Locate the cell with the specified text and output its [x, y] center coordinate. 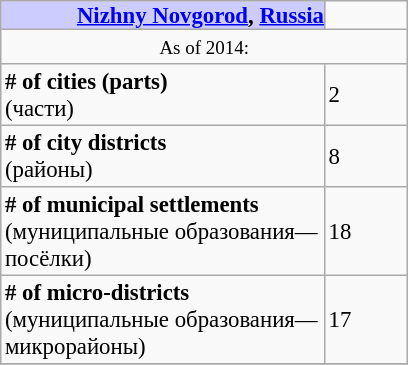
# of city districts(районы) [163, 156]
# of cities (parts)(части) [163, 95]
# of micro-districts(муниципальные образования—микрорайоны) [163, 319]
17 [366, 319]
As of 2014: [204, 46]
8 [366, 156]
18 [366, 231]
2 [366, 95]
# of municipal settlements(муниципальные образования—посёлки) [163, 231]
Nizhny Novgorod, Russia [163, 15]
